Output the (X, Y) coordinate of the center of the cell containing the given text.  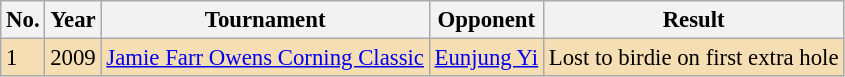
Lost to birdie on first extra hole (693, 58)
Tournament (265, 20)
2009 (73, 58)
Result (693, 20)
Opponent (486, 20)
Year (73, 20)
No. (23, 20)
Eunjung Yi (486, 58)
1 (23, 58)
Jamie Farr Owens Corning Classic (265, 58)
